Return the (x, y) coordinate for the center point of the cell that contains the specified text.  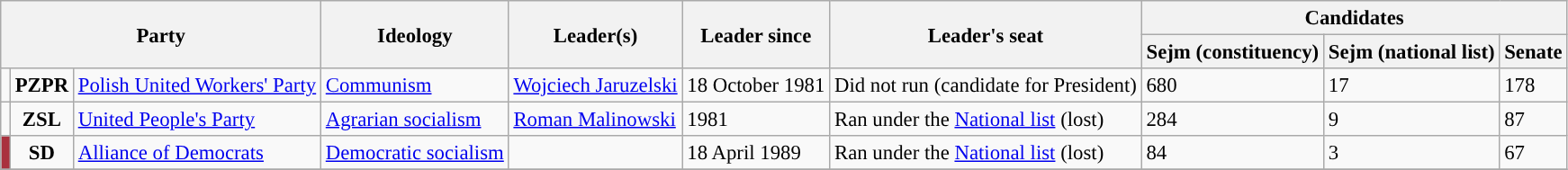
18 April 1989 (756, 153)
680 (1232, 85)
Democratic socialism (414, 153)
Leader(s) (596, 34)
Ideology (414, 34)
Wojciech Jaruzelski (596, 85)
Sejm (national list) (1411, 52)
Roman Malinowski (596, 120)
3 (1411, 153)
Agrarian socialism (414, 120)
Senate (1534, 52)
Alliance of Democrats (196, 153)
84 (1232, 153)
17 (1411, 85)
18 October 1981 (756, 85)
Party (161, 34)
9 (1411, 120)
Leader since (756, 34)
Candidates (1354, 18)
87 (1534, 120)
PZPR (41, 85)
Communism (414, 85)
SD (41, 153)
Leader's seat (987, 34)
178 (1534, 85)
United People's Party (196, 120)
ZSL (41, 120)
284 (1232, 120)
1981 (756, 120)
67 (1534, 153)
Polish United Workers' Party (196, 85)
Did not run (candidate for President) (987, 85)
Sejm (constituency) (1232, 52)
